From the cell containing the given text, extract its center point as [x, y] coordinate. 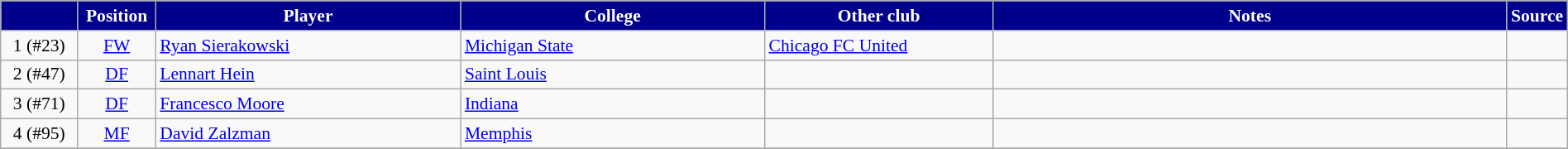
David Zalzman [308, 134]
Indiana [613, 104]
Player [308, 16]
Position [117, 16]
Memphis [613, 134]
Source [1537, 16]
Notes [1250, 16]
4 (#95) [40, 134]
Michigan State [613, 46]
3 (#71) [40, 104]
MF [117, 134]
Chicago FC United [878, 46]
FW [117, 46]
Lennart Hein [308, 74]
College [613, 16]
Ryan Sierakowski [308, 46]
Other club [878, 16]
1 (#23) [40, 46]
2 (#47) [40, 74]
Francesco Moore [308, 104]
Saint Louis [613, 74]
